From the cell containing the given text, extract its center point as [X, Y] coordinate. 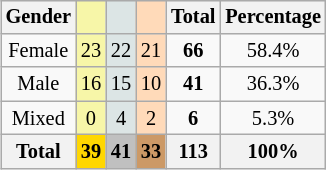
100% [273, 152]
58.4% [273, 51]
Percentage [273, 17]
Mixed [38, 118]
39 [91, 152]
23 [91, 51]
5.3% [273, 118]
16 [91, 84]
0 [91, 118]
Gender [38, 17]
2 [151, 118]
Male [38, 84]
Female [38, 51]
113 [193, 152]
4 [121, 118]
6 [193, 118]
10 [151, 84]
66 [193, 51]
15 [121, 84]
36.3% [273, 84]
21 [151, 51]
33 [151, 152]
22 [121, 51]
